Capture the cell that displays the provided text and extract its (x, y) central coordinate. 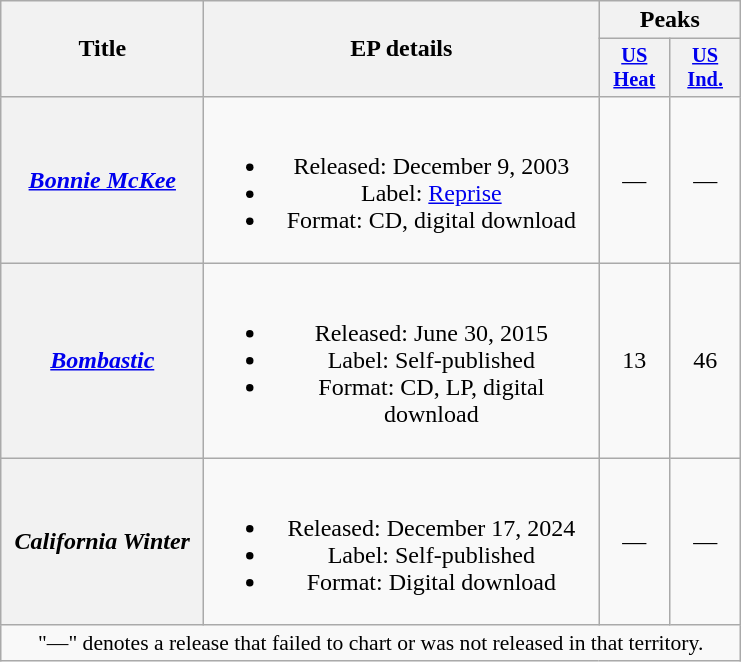
California Winter (102, 542)
46 (706, 361)
Peaks (670, 20)
Released: December 17, 2024Label: Self-publishedFormat: Digital download (402, 542)
EP details (402, 49)
USHeat (634, 68)
Released: June 30, 2015Label: Self-publishedFormat: CD, LP, digital download (402, 361)
"—" denotes a release that failed to chart or was not released in that territory. (371, 643)
Released: December 9, 2003Label: RepriseFormat: CD, digital download (402, 180)
Title (102, 49)
13 (634, 361)
USInd. (706, 68)
Bombastic (102, 361)
Bonnie McKee (102, 180)
